Scan for the cell matching the given text and deliver its [X, Y] coordinate at center. 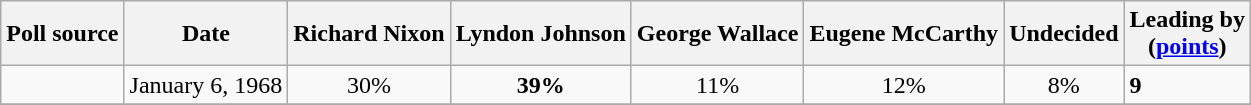
39% [540, 85]
8% [1064, 85]
30% [369, 85]
12% [904, 85]
Richard Nixon [369, 34]
9 [1187, 85]
11% [718, 85]
George Wallace [718, 34]
Undecided [1064, 34]
Poll source [62, 34]
Date [206, 34]
Leading by(points) [1187, 34]
Eugene McCarthy [904, 34]
Lyndon Johnson [540, 34]
January 6, 1968 [206, 85]
